For the text-containing cell, return its midpoint in [X, Y] coordinate format. 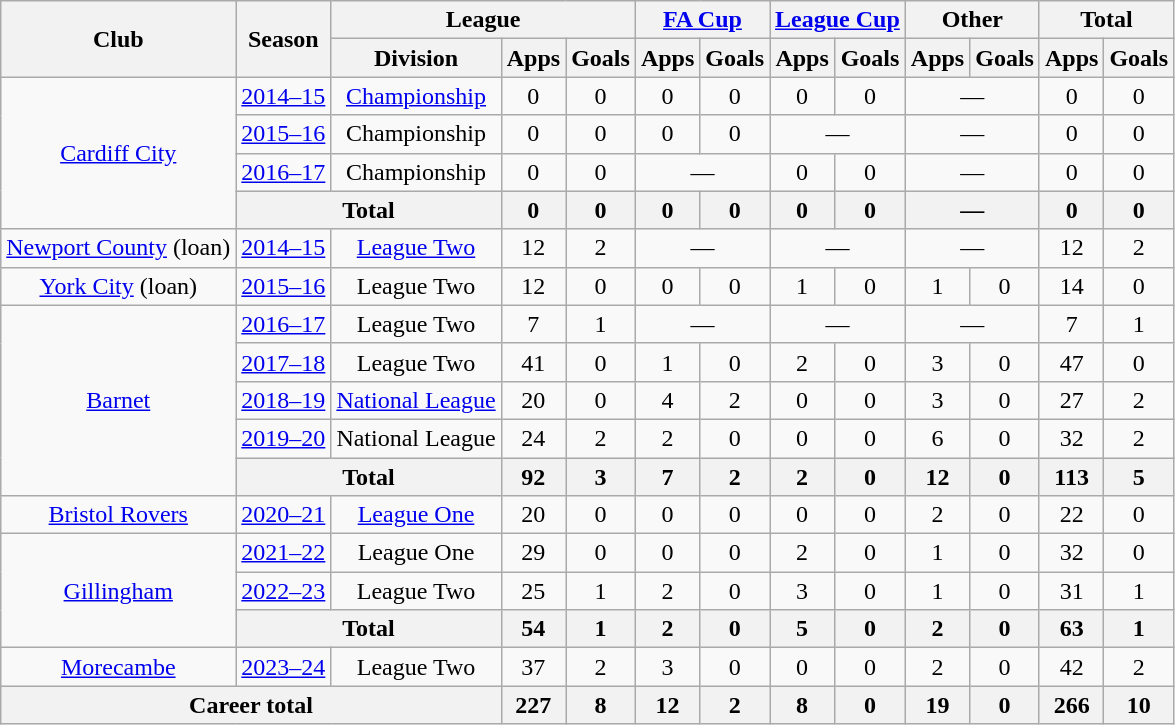
2019–20 [284, 438]
Barnet [118, 400]
Cardiff City [118, 153]
227 [533, 705]
10 [1139, 705]
14 [1071, 286]
22 [1071, 515]
266 [1071, 705]
League [483, 20]
37 [533, 667]
113 [1071, 477]
Other [972, 20]
2022–23 [284, 591]
Career total [251, 705]
25 [533, 591]
24 [533, 438]
Division [416, 58]
Newport County (loan) [118, 248]
Gillingham [118, 591]
47 [1071, 362]
Season [284, 39]
42 [1071, 667]
27 [1071, 400]
2020–21 [284, 515]
2018–19 [284, 400]
Morecambe [118, 667]
2017–18 [284, 362]
63 [1071, 629]
29 [533, 553]
4 [667, 400]
41 [533, 362]
54 [533, 629]
York City (loan) [118, 286]
Bristol Rovers [118, 515]
League Cup [838, 20]
92 [533, 477]
FA Cup [702, 20]
2023–24 [284, 667]
2021–22 [284, 553]
Club [118, 39]
6 [937, 438]
19 [937, 705]
31 [1071, 591]
